Determine the (x, y) coordinate at the center of the cell enclosing the given text.  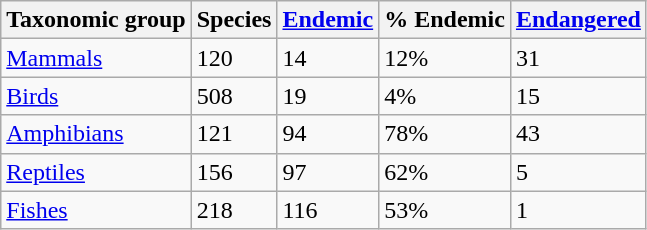
Birds (96, 96)
121 (234, 134)
Species (234, 20)
Fishes (96, 210)
14 (328, 58)
Amphibians (96, 134)
Taxonomic group (96, 20)
78% (445, 134)
218 (234, 210)
1 (578, 210)
5 (578, 172)
508 (234, 96)
15 (578, 96)
94 (328, 134)
31 (578, 58)
12% (445, 58)
Endangered (578, 20)
% Endemic (445, 20)
53% (445, 210)
Endemic (328, 20)
Reptiles (96, 172)
4% (445, 96)
156 (234, 172)
116 (328, 210)
Mammals (96, 58)
43 (578, 134)
120 (234, 58)
97 (328, 172)
62% (445, 172)
19 (328, 96)
